Output the [X, Y] coordinate of the center of the cell containing the given text.  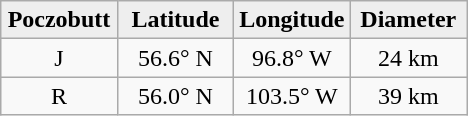
24 km [408, 58]
Latitude [175, 20]
Diameter [408, 20]
Longitude [292, 20]
96.8° W [292, 58]
J [59, 58]
56.6° N [175, 58]
Poczobutt [59, 20]
103.5° W [292, 96]
39 km [408, 96]
56.0° N [175, 96]
R [59, 96]
